Scan for the cell matching the given text and deliver its [x, y] coordinate at center. 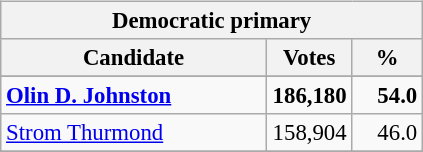
158,904 [309, 133]
46.0 [388, 133]
Candidate [134, 58]
Olin D. Johnston [134, 96]
Votes [309, 58]
186,180 [309, 96]
% [388, 58]
Strom Thurmond [134, 133]
54.0 [388, 96]
Democratic primary [212, 21]
